Return (x, y) of the center of cell containing provided text 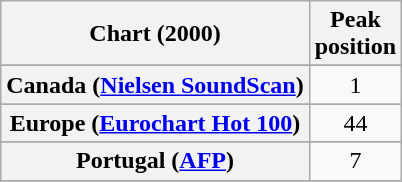
Peakposition (355, 34)
Portugal (AFP) (155, 161)
44 (355, 123)
Europe (Eurochart Hot 100) (155, 123)
1 (355, 85)
Canada (Nielsen SoundScan) (155, 85)
Chart (2000) (155, 34)
7 (355, 161)
